Scan for the cell matching the given text and deliver its (X, Y) coordinate at center. 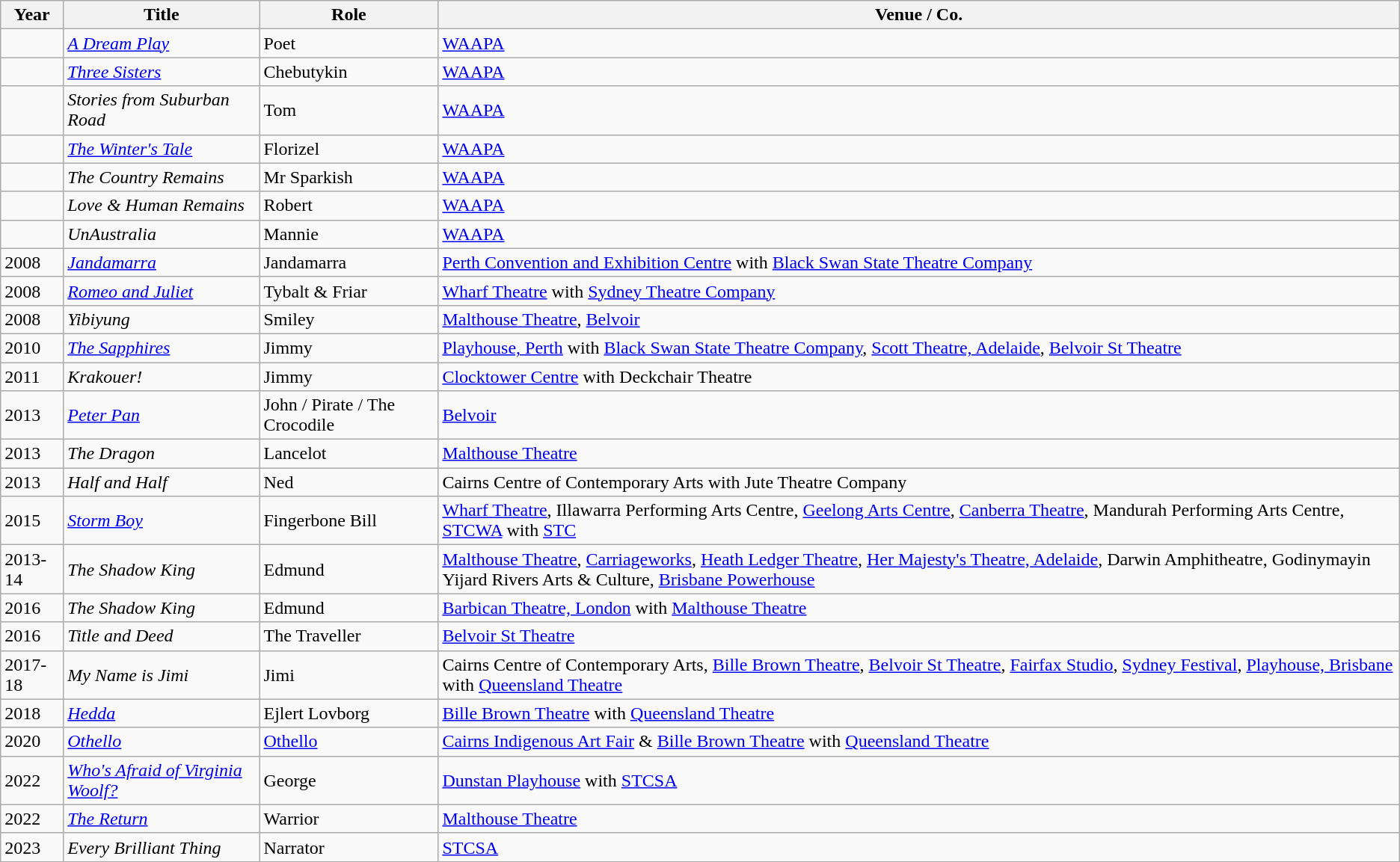
Yibiyung (162, 319)
Love & Human Remains (162, 206)
The Return (162, 819)
Warrior (349, 819)
2020 (32, 742)
2023 (32, 847)
Belvoir (918, 416)
Robert (349, 206)
Half and Half (162, 482)
Perth Convention and Exhibition Centre with Black Swan State Theatre Company (918, 262)
The Sapphires (162, 348)
Ned (349, 482)
Peter Pan (162, 416)
Chebutykin (349, 72)
Clocktower Centre with Deckchair Theatre (918, 376)
The Traveller (349, 636)
Fingerbone Bill (349, 520)
Romeo and Juliet (162, 291)
Belvoir St Theatre (918, 636)
Poet (349, 43)
2015 (32, 520)
Florizel (349, 149)
Title (162, 15)
Wharf Theatre, Illawarra Performing Arts Centre, Geelong Arts Centre, Canberra Theatre, Mandurah Performing Arts Centre, STCWA with STC (918, 520)
Lancelot (349, 454)
Cairns Indigenous Art Fair & Bille Brown Theatre with Queensland Theatre (918, 742)
Jimi (349, 674)
STCSA (918, 847)
Hedda (162, 713)
Role (349, 15)
Cairns Centre of Contemporary Arts with Jute Theatre Company (918, 482)
Tom (349, 111)
Playhouse, Perth with Black Swan State Theatre Company, Scott Theatre, Adelaide, Belvoir St Theatre (918, 348)
UnAustralia (162, 234)
Krakouer! (162, 376)
My Name is Jimi (162, 674)
John / Pirate / The Crocodile (349, 416)
The Country Remains (162, 177)
Malthouse Theatre, Belvoir (918, 319)
Who's Afraid of Virginia Woolf? (162, 781)
2011 (32, 376)
Dunstan Playhouse with STCSA (918, 781)
Three Sisters (162, 72)
2013-14 (32, 570)
Mannie (349, 234)
The Dragon (162, 454)
Every Brilliant Thing (162, 847)
George (349, 781)
Title and Deed (162, 636)
Bille Brown Theatre with Queensland Theatre (918, 713)
2017-18 (32, 674)
Mr Sparkish (349, 177)
Year (32, 15)
2018 (32, 713)
Smiley (349, 319)
Stories from Suburban Road (162, 111)
A Dream Play (162, 43)
Storm Boy (162, 520)
Barbican Theatre, London with Malthouse Theatre (918, 608)
The Winter's Tale (162, 149)
Venue / Co. (918, 15)
Tybalt & Friar (349, 291)
Ejlert Lovborg (349, 713)
2010 (32, 348)
Narrator (349, 847)
Wharf Theatre with Sydney Theatre Company (918, 291)
